Capture the cell that displays the provided text and extract its (X, Y) central coordinate. 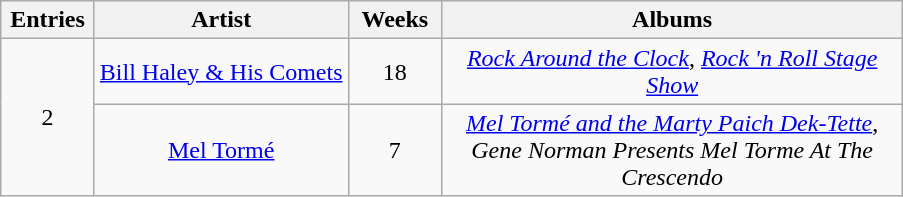
Albums (672, 20)
Weeks (395, 20)
Rock Around the Clock, Rock 'n Roll Stage Show (672, 72)
Artist (221, 20)
Mel Tormé (221, 150)
Bill Haley & His Comets (221, 72)
7 (395, 150)
Mel Tormé and the Marty Paich Dek-Tette, Gene Norman Presents Mel Torme At The Crescendo (672, 150)
18 (395, 72)
Entries (48, 20)
2 (48, 118)
